Pinpoint the cell where the given text exists, returning its [X, Y] midpoint coordinate. 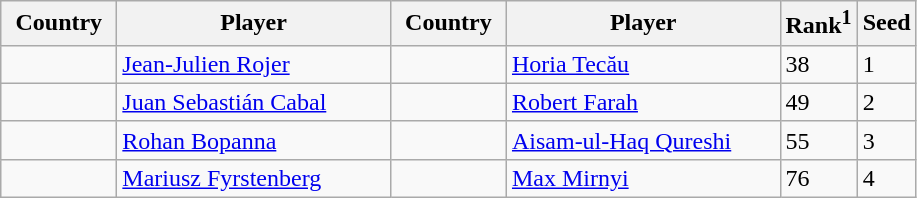
Max Mirnyi [643, 178]
Jean-Julien Rojer [254, 64]
55 [818, 140]
Rank1 [818, 24]
76 [818, 178]
Horia Tecău [643, 64]
38 [818, 64]
2 [886, 102]
1 [886, 64]
Robert Farah [643, 102]
3 [886, 140]
Juan Sebastián Cabal [254, 102]
Aisam-ul-Haq Qureshi [643, 140]
Seed [886, 24]
Rohan Bopanna [254, 140]
Mariusz Fyrstenberg [254, 178]
49 [818, 102]
4 [886, 178]
